Scan for the cell matching the given text and deliver its [x, y] coordinate at center. 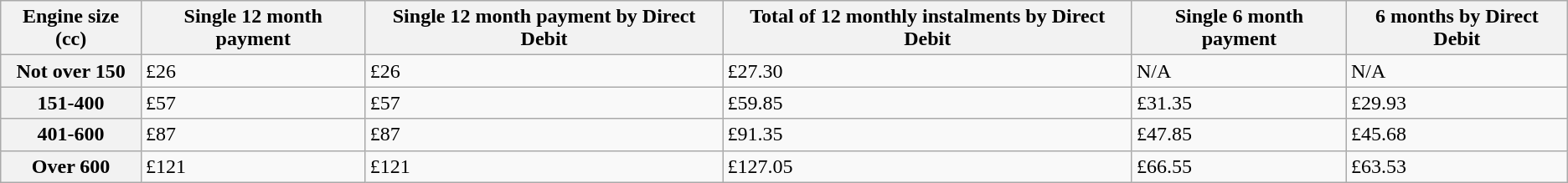
£91.35 [927, 135]
Single 12 month payment [253, 28]
401-600 [71, 135]
£63.53 [1457, 166]
£59.85 [927, 103]
£66.55 [1239, 166]
Total of 12 monthly instalments by Direct Debit [927, 28]
£31.35 [1239, 103]
£47.85 [1239, 135]
6 months by Direct Debit [1457, 28]
Engine size (cc) [71, 28]
£127.05 [927, 166]
Not over 150 [71, 71]
Single 6 month payment [1239, 28]
£29.93 [1457, 103]
151-400 [71, 103]
£27.30 [927, 71]
£45.68 [1457, 135]
Over 600 [71, 166]
Single 12 month payment by Direct Debit [544, 28]
